Detect which cell encompasses the target text, then output its (X, Y) center coordinate. 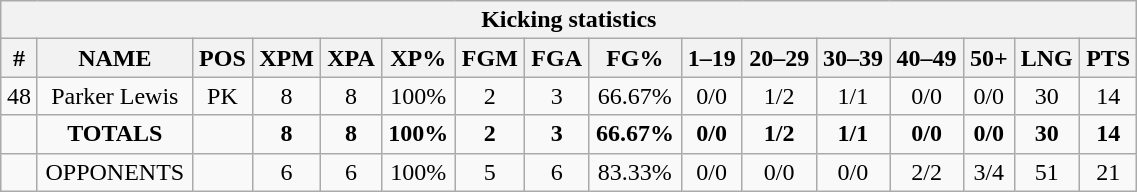
XPA (352, 58)
XP% (418, 58)
50+ (988, 58)
NAME (114, 58)
TOTALS (114, 134)
LNG (1046, 58)
5 (490, 172)
2/2 (927, 172)
XPM (286, 58)
20–29 (779, 58)
OPPONENTS (114, 172)
FGA (557, 58)
FG% (635, 58)
FGM (490, 58)
Kicking statistics (569, 20)
40–49 (927, 58)
# (19, 58)
POS (222, 58)
83.33% (635, 172)
30–39 (853, 58)
21 (1108, 172)
48 (19, 96)
3/4 (988, 172)
Parker Lewis (114, 96)
PTS (1108, 58)
51 (1046, 172)
PK (222, 96)
1–19 (712, 58)
